Capture the cell that displays the provided text and extract its (X, Y) central coordinate. 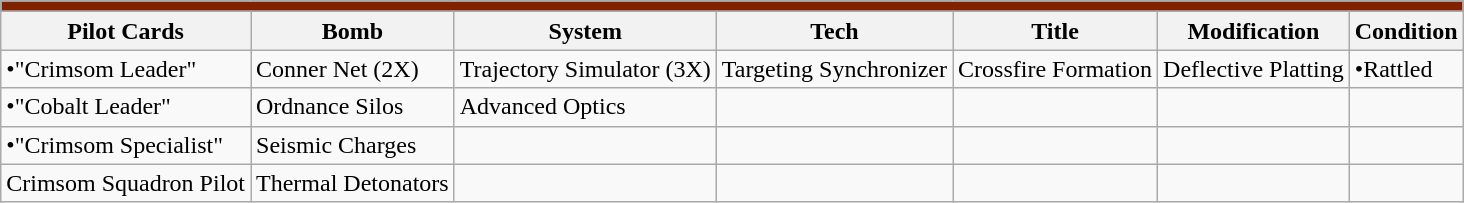
Trajectory Simulator (3X) (585, 69)
•"Crimsom Leader" (126, 69)
•"Cobalt Leader" (126, 107)
Deflective Platting (1254, 69)
•Rattled (1406, 69)
Title (1056, 31)
Pilot Cards (126, 31)
System (585, 31)
Conner Net (2X) (352, 69)
Advanced Optics (585, 107)
Bomb (352, 31)
Modification (1254, 31)
•"Crimsom Specialist" (126, 145)
Targeting Synchronizer (834, 69)
Ordnance Silos (352, 107)
Crossfire Formation (1056, 69)
Crimsom Squadron Pilot (126, 183)
Thermal Detonators (352, 183)
Tech (834, 31)
Seismic Charges (352, 145)
Condition (1406, 31)
